For the text-containing cell, return its midpoint in (X, Y) coordinate format. 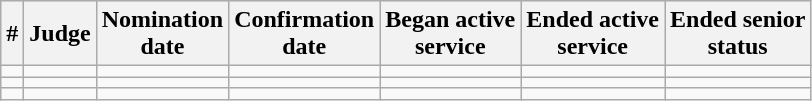
Ended seniorstatus (737, 34)
# (12, 34)
Judge (60, 34)
Confirmationdate (304, 34)
Ended activeservice (593, 34)
Began activeservice (450, 34)
Nominationdate (162, 34)
